Provide the (X, Y) coordinate of the cell's center where the given text is located.  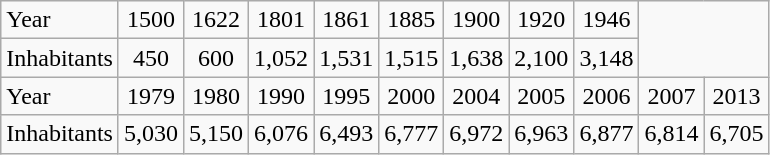
1885 (412, 20)
3,148 (606, 58)
1920 (542, 20)
1622 (216, 20)
6,493 (346, 134)
1,638 (476, 58)
2013 (736, 96)
5,030 (150, 134)
450 (150, 58)
6,963 (542, 134)
6,705 (736, 134)
2005 (542, 96)
6,777 (412, 134)
1,052 (282, 58)
6,877 (606, 134)
2000 (412, 96)
6,972 (476, 134)
6,076 (282, 134)
2,100 (542, 58)
5,150 (216, 134)
1801 (282, 20)
1,515 (412, 58)
2006 (606, 96)
2004 (476, 96)
1900 (476, 20)
1979 (150, 96)
1946 (606, 20)
2007 (672, 96)
1995 (346, 96)
1990 (282, 96)
1500 (150, 20)
6,814 (672, 134)
1,531 (346, 58)
600 (216, 58)
1980 (216, 96)
1861 (346, 20)
